Detect which cell encompasses the target text, then output its [X, Y] center coordinate. 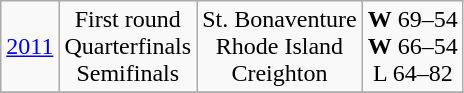
W 69–54W 66–54L 64–82 [412, 47]
First roundQuarterfinalsSemifinals [128, 47]
St. BonaventureRhode IslandCreighton [280, 47]
2011 [30, 47]
